Search for the cell housing the specified text and yield its [x, y] center coordinate. 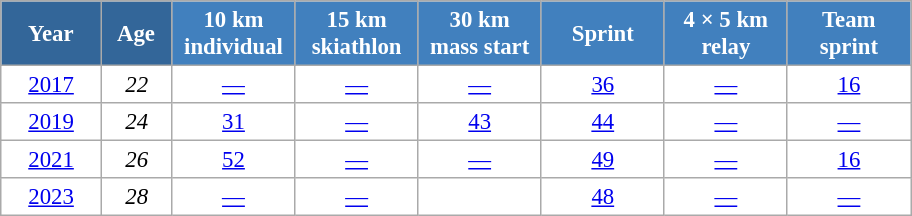
22 [136, 85]
49 [602, 160]
4 × 5 km relay [726, 34]
28 [136, 197]
48 [602, 197]
2021 [52, 160]
44 [602, 122]
10 km individual [234, 34]
Year [52, 34]
26 [136, 160]
24 [136, 122]
43 [480, 122]
31 [234, 122]
Team sprint [848, 34]
Sprint [602, 34]
36 [602, 85]
Age [136, 34]
52 [234, 160]
2019 [52, 122]
2023 [52, 197]
15 km skiathlon [356, 34]
2017 [52, 85]
30 km mass start [480, 34]
